Provide the (X, Y) coordinate of the cell's center where the given text is located.  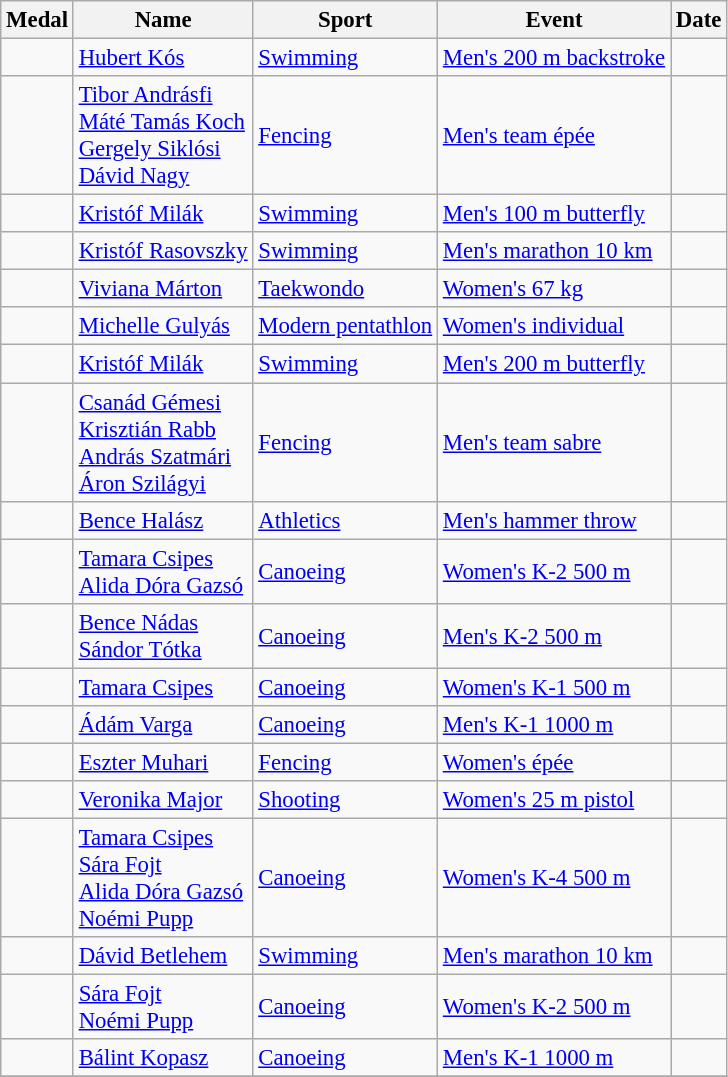
Veronika Major (163, 800)
Event (554, 20)
Bálint Kopasz (163, 1058)
Bence NádasSándor Tótka (163, 636)
Tamara Csipes (163, 687)
Women's épée (554, 762)
Athletics (346, 520)
Women's individual (554, 327)
Kristóf Rasovszky (163, 251)
Men's 200 m backstroke (554, 58)
Bence Halász (163, 520)
Women's K-4 500 m (554, 878)
Men's hammer throw (554, 520)
Modern pentathlon (346, 327)
Men's 100 m butterfly (554, 214)
Date (698, 20)
Sport (346, 20)
Eszter Muhari (163, 762)
Tamara CsipesAlida Dóra Gazsó (163, 572)
Women's 67 kg (554, 289)
Tamara CsipesSára FojtAlida Dóra GazsóNoémi Pupp (163, 878)
Sára FojtNoémi Pupp (163, 1008)
Men's K-2 500 m (554, 636)
Men's 200 m butterfly (554, 364)
Hubert Kós (163, 58)
Shooting (346, 800)
Tibor AndrásfiMáté Tamás KochGergely SiklósiDávid Nagy (163, 136)
Name (163, 20)
Dávid Betlehem (163, 956)
Ádám Varga (163, 725)
Women's 25 m pistol (554, 800)
Men's team épée (554, 136)
Viviana Márton (163, 289)
Medal (38, 20)
Michelle Gulyás (163, 327)
Csanád GémesiKrisztián RabbAndrás SzatmáriÁron Szilágyi (163, 442)
Taekwondo (346, 289)
Women's K-1 500 m (554, 687)
Men's team sabre (554, 442)
